Pinpoint the cell where the given text exists, returning its (X, Y) midpoint coordinate. 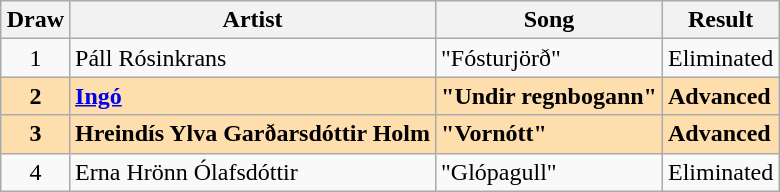
4 (35, 172)
Ingó (253, 96)
Artist (253, 20)
1 (35, 58)
Draw (35, 20)
3 (35, 134)
"Fósturjörð" (550, 58)
Páll Rósinkrans (253, 58)
"Vornótt" (550, 134)
Erna Hrönn Ólafsdóttir (253, 172)
Song (550, 20)
"Undir regnbogann" (550, 96)
Result (720, 20)
"Glópagull" (550, 172)
2 (35, 96)
Hreindís Ylva Garðarsdóttir Holm (253, 134)
